Output the (X, Y) coordinate of the center of the cell containing the given text.  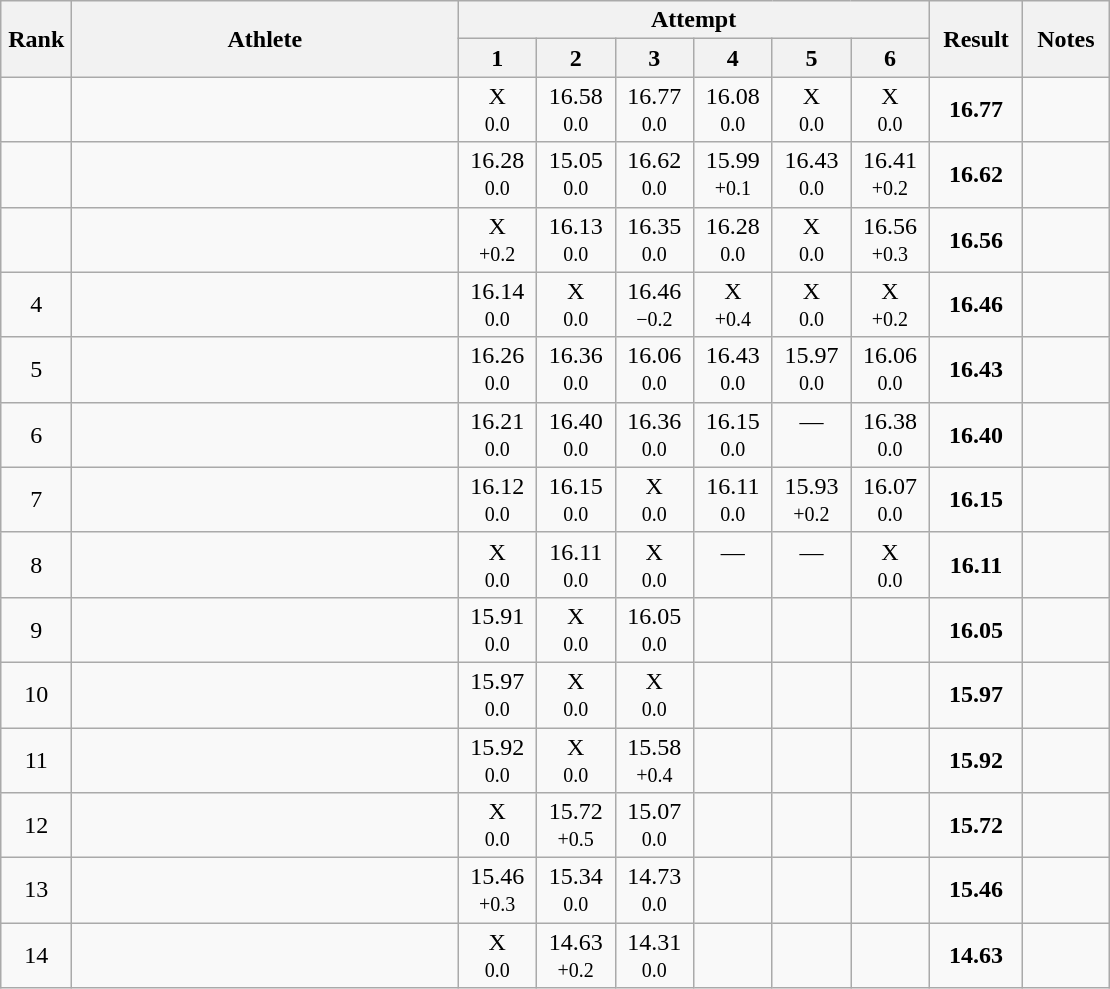
15.97 (976, 694)
16.05 (976, 630)
15.46 (976, 890)
16.15 (976, 500)
15.050.0 (576, 174)
3 (654, 58)
15.920.0 (498, 760)
Result (976, 39)
16.40 (976, 434)
15.340.0 (576, 890)
15.72+0.5 (576, 826)
Athlete (265, 39)
16.77 (976, 110)
16.56+0.3 (890, 240)
16.41+0.2 (890, 174)
16.400.0 (576, 434)
9 (36, 630)
15.070.0 (654, 826)
16.580.0 (576, 110)
8 (36, 564)
14 (36, 956)
14.730.0 (654, 890)
16.43 (976, 370)
15.92 (976, 760)
16.050.0 (654, 630)
11 (36, 760)
16.120.0 (498, 500)
15.910.0 (498, 630)
15.58+0.4 (654, 760)
16.380.0 (890, 434)
16.62 (976, 174)
10 (36, 694)
16.260.0 (498, 370)
1 (498, 58)
14.63+0.2 (576, 956)
16.56 (976, 240)
2 (576, 58)
14.310.0 (654, 956)
Attempt (694, 20)
15.46+0.3 (498, 890)
16.11 (976, 564)
16.080.0 (734, 110)
Rank (36, 39)
X+0.4 (734, 304)
16.350.0 (654, 240)
15.72 (976, 826)
15.93+0.2 (812, 500)
Notes (1066, 39)
12 (36, 826)
15.99+0.1 (734, 174)
16.130.0 (576, 240)
14.63 (976, 956)
16.770.0 (654, 110)
16.46−0.2 (654, 304)
16.140.0 (498, 304)
16.620.0 (654, 174)
16.070.0 (890, 500)
16.46 (976, 304)
16.210.0 (498, 434)
13 (36, 890)
7 (36, 500)
